From the cell containing the given text, extract its center point as (X, Y) coordinate. 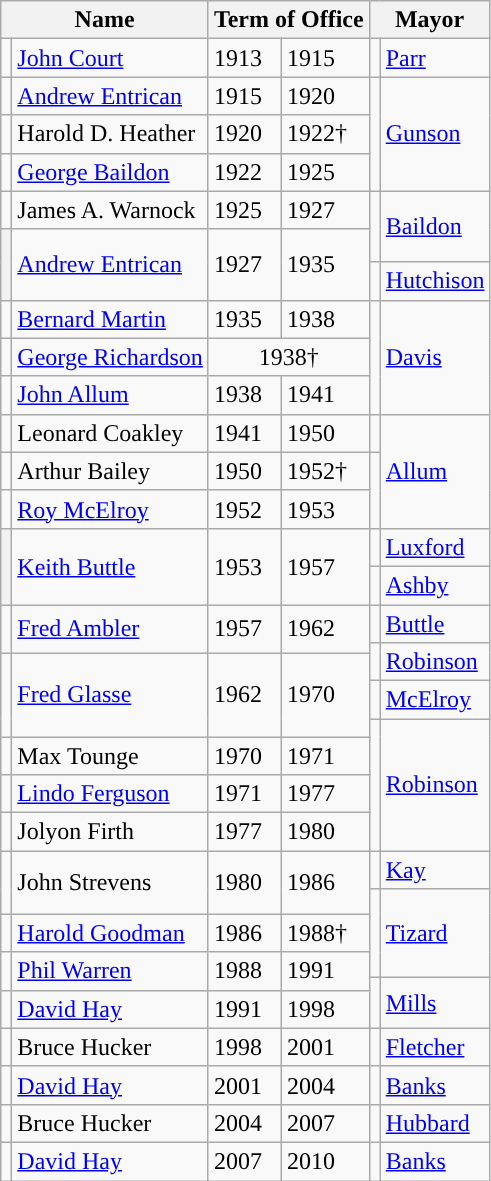
Ashby (435, 585)
Name (105, 20)
1952† (325, 471)
1922 (244, 172)
1988† (325, 933)
Hubbard (435, 1123)
1952 (244, 509)
Harold Goodman (110, 933)
Mills (435, 1002)
Luxford (435, 547)
Bernard Martin (110, 319)
Arthur Bailey (110, 471)
John Strevens (110, 882)
Lindo Ferguson (110, 794)
Hutchison (435, 281)
Baildon (435, 226)
Leonard Coakley (110, 433)
2010 (325, 1161)
Fred Ambler (110, 628)
Term of Office (288, 20)
1913 (244, 58)
Harold D. Heather (110, 134)
Tizard (435, 934)
Gunson (435, 134)
James A. Warnock (110, 210)
George Baildon (110, 172)
Phil Warren (110, 971)
McElroy (435, 700)
John Court (110, 58)
Fletcher (435, 1047)
Kay (435, 870)
Jolyon Firth (110, 832)
1938† (288, 357)
Parr (435, 58)
Keith Buttle (110, 566)
Buttle (435, 623)
Allum (435, 471)
Davis (435, 357)
1922† (325, 134)
Max Tounge (110, 755)
John Allum (110, 395)
Fred Glasse (110, 695)
Mayor (430, 20)
Roy McElroy (110, 509)
1988 (244, 971)
George Richardson (110, 357)
